Capture the cell that displays the provided text and extract its (x, y) central coordinate. 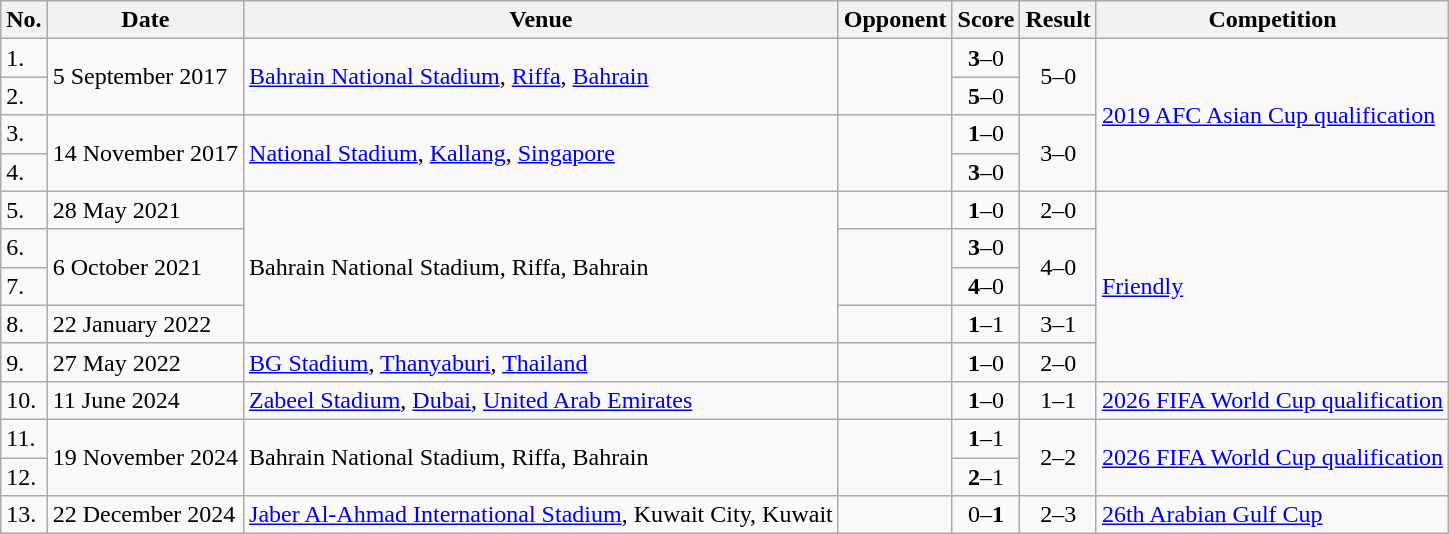
Score (986, 20)
BG Stadium, Thanyaburi, Thailand (542, 362)
Venue (542, 20)
8. (24, 324)
Competition (1272, 20)
2–2 (1058, 457)
26th Arabian Gulf Cup (1272, 515)
6 October 2021 (145, 267)
19 November 2024 (145, 457)
7. (24, 286)
3–1 (1058, 324)
22 December 2024 (145, 515)
11 June 2024 (145, 400)
2–1 (986, 477)
Zabeel Stadium, Dubai, United Arab Emirates (542, 400)
3. (24, 134)
National Stadium, Kallang, Singapore (542, 153)
9. (24, 362)
5. (24, 210)
Jaber Al-Ahmad International Stadium, Kuwait City, Kuwait (542, 515)
Result (1058, 20)
6. (24, 248)
27 May 2022 (145, 362)
11. (24, 438)
13. (24, 515)
2–3 (1058, 515)
14 November 2017 (145, 153)
4. (24, 172)
2. (24, 96)
12. (24, 477)
10. (24, 400)
0–1 (986, 515)
1. (24, 58)
28 May 2021 (145, 210)
Date (145, 20)
Opponent (895, 20)
2019 AFC Asian Cup qualification (1272, 115)
No. (24, 20)
22 January 2022 (145, 324)
5 September 2017 (145, 77)
Friendly (1272, 286)
